Pinpoint the cell where the given text exists, returning its (X, Y) midpoint coordinate. 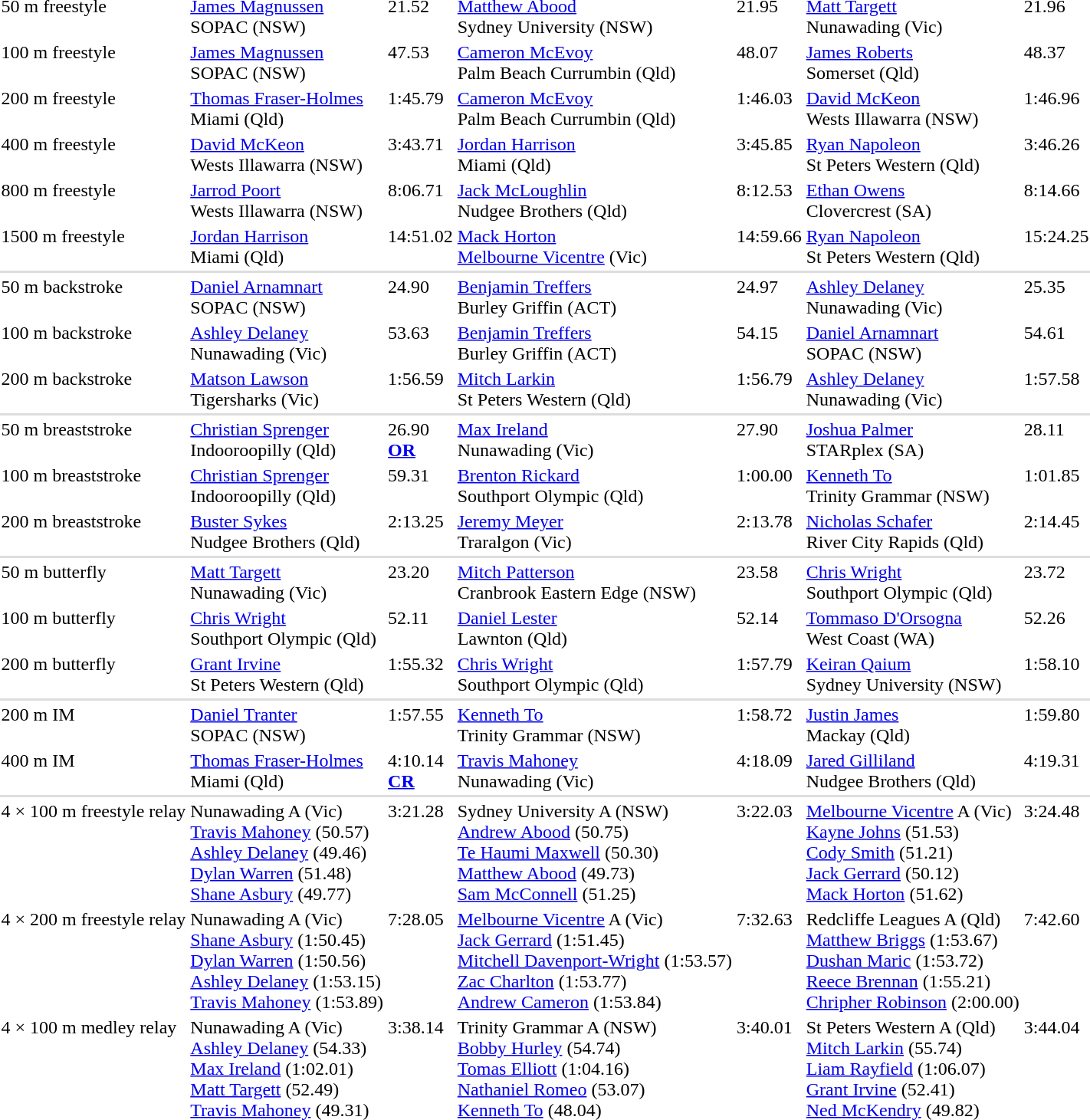
25.35 (1056, 297)
Jeremy MeyerTraralgon (Vic) (595, 532)
400 m freestyle (94, 155)
23.20 (421, 583)
200 m freestyle (94, 109)
Joshua PalmerSTARplex (SA) (912, 440)
3:22.03 (770, 852)
8:12.53 (770, 201)
400 m IM (94, 771)
53.63 (421, 343)
200 m backstroke (94, 389)
Max IrelandNunawading (Vic) (595, 440)
4:10.14CR (421, 771)
24.90 (421, 297)
100 m breaststroke (94, 486)
100 m freestyle (94, 63)
1:01.85 (1056, 486)
1500 m freestyle (94, 247)
54.61 (1056, 343)
1:58.10 (1056, 675)
Melbourne Vicentre A (Vic)Kayne Johns (51.53)Cody Smith (51.21)Jack Gerrard (50.12)Mack Horton (51.62) (912, 852)
Jarrod PoortWests Illawarra (NSW) (287, 201)
4 × 200 m freestyle relay (94, 961)
1:55.32 (421, 675)
50 m backstroke (94, 297)
Brenton RickardSouthport Olympic (Qld) (595, 486)
1:57.55 (421, 725)
3:46.26 (1056, 155)
1:59.80 (1056, 725)
Daniel LesterLawnton (Qld) (595, 629)
4:18.09 (770, 771)
2:14.45 (1056, 532)
27.90 (770, 440)
50 m breaststroke (94, 440)
3:43.71 (421, 155)
8:06.71 (421, 201)
James MagnussenSOPAC (NSW) (287, 63)
54.15 (770, 343)
Redcliffe Leagues A (Qld)Matthew Briggs (1:53.67)Dushan Maric (1:53.72)Reece Brennan (1:55.21)Chripher Robinson (2:00.00) (912, 961)
52.11 (421, 629)
Jack McLoughlinNudgee Brothers (Qld) (595, 201)
3:24.48 (1056, 852)
15:24.25 (1056, 247)
Travis MahoneyNunawading (Vic) (595, 771)
Mack HortonMelbourne Vicentre (Vic) (595, 247)
48.37 (1056, 63)
Ethan OwensClovercrest (SA) (912, 201)
Buster SykesNudgee Brothers (Qld) (287, 532)
24.97 (770, 297)
8:14.66 (1056, 201)
Keiran QaiumSydney University (NSW) (912, 675)
1:00.00 (770, 486)
23.72 (1056, 583)
50 m butterfly (94, 583)
47.53 (421, 63)
3:45.85 (770, 155)
Justin JamesMackay (Qld) (912, 725)
Daniel TranterSOPAC (NSW) (287, 725)
2:13.78 (770, 532)
2:13.25 (421, 532)
1:56.79 (770, 389)
7:28.05 (421, 961)
Matt TargettNunawading (Vic) (287, 583)
28.11 (1056, 440)
James RobertsSomerset (Qld) (912, 63)
200 m IM (94, 725)
4:19.31 (1056, 771)
Nunawading A (Vic)Shane Asbury (1:50.45)Dylan Warren (1:50.56)Ashley Delaney (1:53.15)Travis Mahoney (1:53.89) (287, 961)
3:21.28 (421, 852)
1:45.79 (421, 109)
Grant IrvineSt Peters Western (Qld) (287, 675)
Matson LawsonTigersharks (Vic) (287, 389)
1:46.03 (770, 109)
1:57.79 (770, 675)
14:51.02 (421, 247)
Mitch LarkinSt Peters Western (Qld) (595, 389)
4 × 100 m freestyle relay (94, 852)
7:42.60 (1056, 961)
Nicholas SchaferRiver City Rapids (Qld) (912, 532)
Mitch PattersonCranbrook Eastern Edge (NSW) (595, 583)
Nunawading A (Vic)Travis Mahoney (50.57)Ashley Delaney (49.46)Dylan Warren (51.48)Shane Asbury (49.77) (287, 852)
7:32.63 (770, 961)
1:57.58 (1056, 389)
100 m backstroke (94, 343)
1:58.72 (770, 725)
14:59.66 (770, 247)
200 m breaststroke (94, 532)
1:46.96 (1056, 109)
Sydney University A (NSW)Andrew Abood (50.75)Te Haumi Maxwell (50.30)Matthew Abood (49.73)Sam McConnell (51.25) (595, 852)
23.58 (770, 583)
52.14 (770, 629)
Melbourne Vicentre A (Vic)Jack Gerrard (1:51.45)Mitchell Davenport-Wright (1:53.57)Zac Charlton (1:53.77)Andrew Cameron (1:53.84) (595, 961)
800 m freestyle (94, 201)
100 m butterfly (94, 629)
Jared GillilandNudgee Brothers (Qld) (912, 771)
52.26 (1056, 629)
59.31 (421, 486)
26.90OR (421, 440)
48.07 (770, 63)
1:56.59 (421, 389)
Tommaso D'OrsognaWest Coast (WA) (912, 629)
200 m butterfly (94, 675)
